Pinpoint the cell where the given text exists, returning its [X, Y] midpoint coordinate. 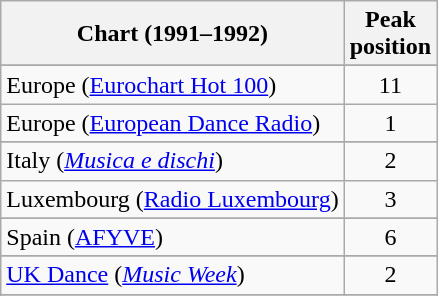
Europe (Eurochart Hot 100) [172, 85]
UK Dance (Music Week) [172, 275]
6 [390, 237]
11 [390, 85]
Spain (AFYVE) [172, 237]
Peakposition [390, 34]
Luxembourg (Radio Luxembourg) [172, 199]
1 [390, 123]
Chart (1991–1992) [172, 34]
Europe (European Dance Radio) [172, 123]
Italy (Musica e dischi) [172, 161]
3 [390, 199]
